Return (X, Y) of the center of cell containing provided text 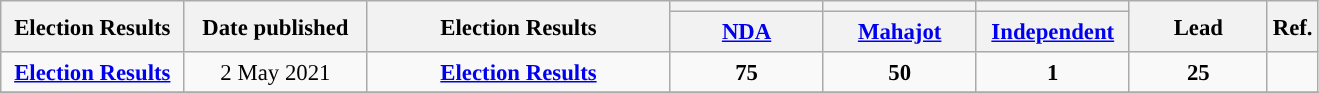
1 (1052, 72)
NDA (746, 32)
Independent (1052, 32)
Ref. (1292, 26)
2 May 2021 (276, 72)
75 (746, 72)
Lead (1198, 26)
50 (900, 72)
25 (1198, 72)
Mahajot (900, 32)
Date published (276, 26)
